Identify which cell holds the provided text, then report its (x, y) central coordinate. 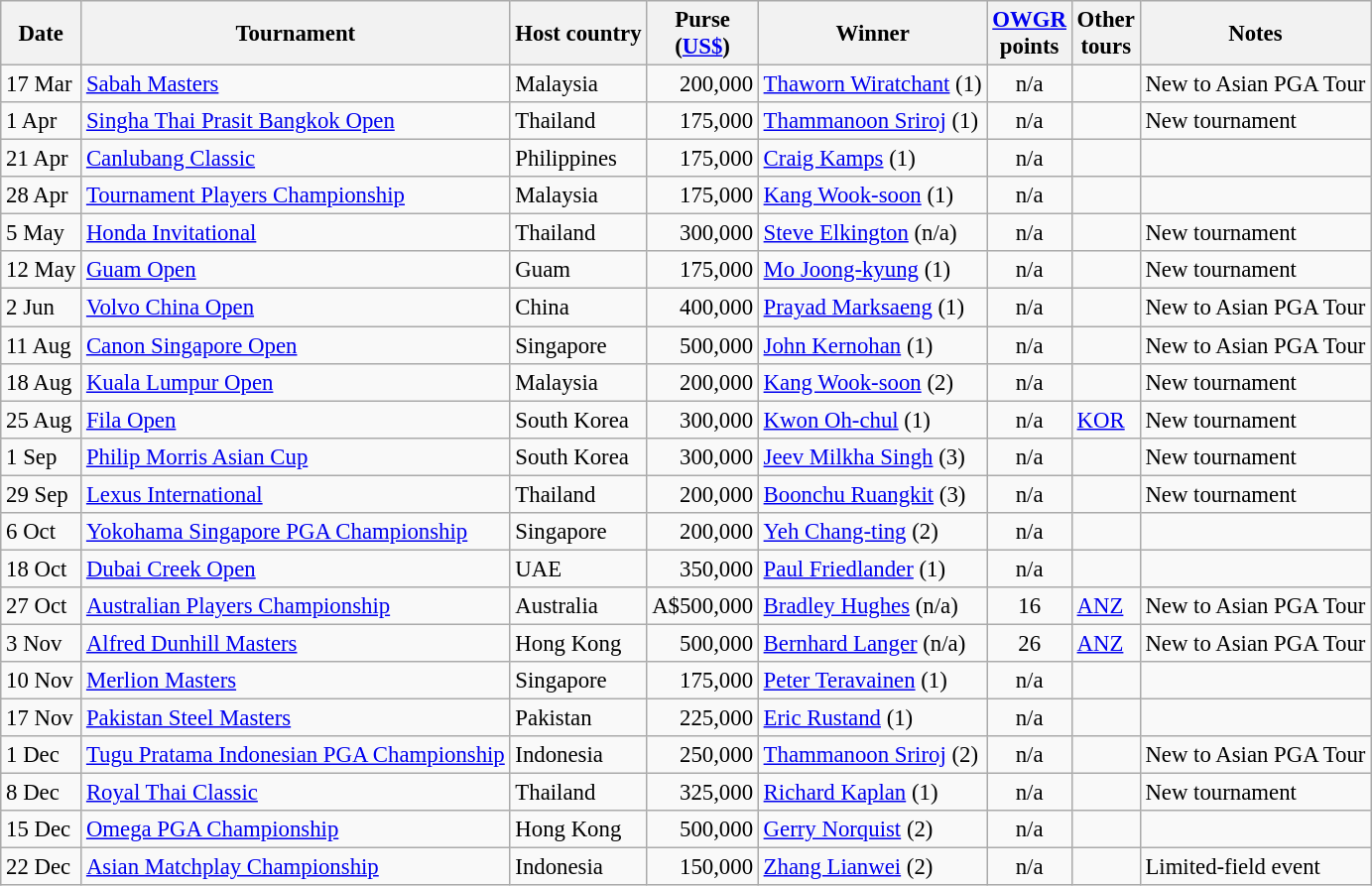
Philip Morris Asian Cup (296, 456)
12 May (42, 271)
16 (1030, 606)
Honda Invitational (296, 233)
2 Jun (42, 308)
Singha Thai Prasit Bangkok Open (296, 121)
Zhang Lianwei (2) (873, 867)
29 Sep (42, 494)
Sabah Masters (296, 84)
Asian Matchplay Championship (296, 867)
Australia (578, 606)
1 Sep (42, 456)
Kuala Lumpur Open (296, 382)
Kang Wook-soon (1) (873, 195)
Guam (578, 271)
Alfred Dunhill Masters (296, 643)
Merlion Masters (296, 681)
10 Nov (42, 681)
Host country (578, 34)
Steve Elkington (n/a) (873, 233)
1 Dec (42, 755)
Australian Players Championship (296, 606)
22 Dec (42, 867)
350,000 (702, 569)
Paul Friedlander (1) (873, 569)
11 Aug (42, 345)
25 Aug (42, 420)
Lexus International (296, 494)
Mo Joong-kyung (1) (873, 271)
5 May (42, 233)
Omega PGA Championship (296, 829)
Kwon Oh-chul (1) (873, 420)
1 Apr (42, 121)
Thammanoon Sriroj (2) (873, 755)
Bradley Hughes (n/a) (873, 606)
John Kernohan (1) (873, 345)
UAE (578, 569)
KOR (1105, 420)
Thammanoon Sriroj (1) (873, 121)
Kang Wook-soon (2) (873, 382)
18 Oct (42, 569)
Limited-field event (1256, 867)
400,000 (702, 308)
26 (1030, 643)
15 Dec (42, 829)
Richard Kaplan (1) (873, 793)
Dubai Creek Open (296, 569)
OWGRpoints (1030, 34)
Canlubang Classic (296, 159)
Othertours (1105, 34)
250,000 (702, 755)
28 Apr (42, 195)
18 Aug (42, 382)
Yokohama Singapore PGA Championship (296, 532)
Yeh Chang-ting (2) (873, 532)
17 Nov (42, 718)
325,000 (702, 793)
Prayad Marksaeng (1) (873, 308)
6 Oct (42, 532)
3 Nov (42, 643)
Pakistan (578, 718)
Guam Open (296, 271)
Philippines (578, 159)
Canon Singapore Open (296, 345)
27 Oct (42, 606)
China (578, 308)
Volvo China Open (296, 308)
Tournament Players Championship (296, 195)
17 Mar (42, 84)
Jeev Milkha Singh (3) (873, 456)
Craig Kamps (1) (873, 159)
Notes (1256, 34)
Bernhard Langer (n/a) (873, 643)
225,000 (702, 718)
Fila Open (296, 420)
Pakistan Steel Masters (296, 718)
Tugu Pratama Indonesian PGA Championship (296, 755)
Royal Thai Classic (296, 793)
21 Apr (42, 159)
150,000 (702, 867)
Eric Rustand (1) (873, 718)
Winner (873, 34)
Peter Teravainen (1) (873, 681)
Boonchu Ruangkit (3) (873, 494)
Date (42, 34)
A$500,000 (702, 606)
Thaworn Wiratchant (1) (873, 84)
Purse(US$) (702, 34)
Gerry Norquist (2) (873, 829)
8 Dec (42, 793)
Tournament (296, 34)
